Find where the given text appears and provide that cell's center as (x, y) coordinate. 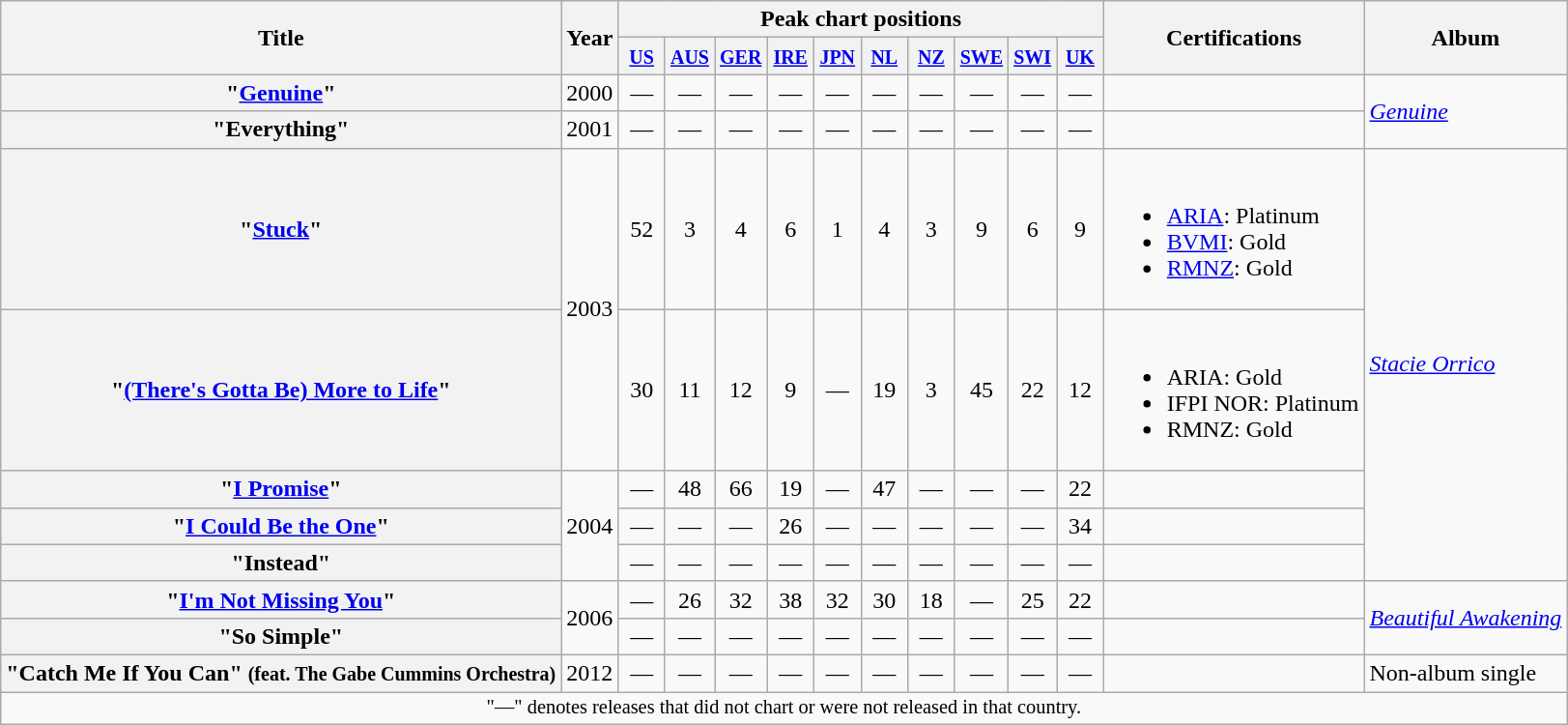
38 (790, 599)
Certifications (1234, 38)
2003 (589, 309)
NL (885, 56)
ARIA: GoldIFPI NOR: PlatinumRMNZ: Gold (1234, 391)
"So Simple" (281, 636)
IRE (790, 56)
45 (982, 391)
SWE (982, 56)
"I Promise" (281, 489)
"I'm Not Missing You" (281, 599)
52 (641, 228)
Year (589, 38)
2000 (589, 93)
"Genuine" (281, 93)
"Catch Me If You Can" (feat. The Gabe Cummins Orchestra) (281, 673)
ARIA: PlatinumBVMI: GoldRMNZ: Gold (1234, 228)
25 (1033, 599)
1 (837, 228)
UK (1080, 56)
47 (885, 489)
34 (1080, 526)
Album (1466, 38)
"Instead" (281, 563)
GER (741, 56)
2001 (589, 130)
"Everything" (281, 130)
NZ (931, 56)
"(There's Gotta Be) More to Life" (281, 391)
Non-album single (1466, 673)
SWI (1033, 56)
Title (281, 38)
18 (931, 599)
US (641, 56)
Genuine (1466, 111)
AUS (690, 56)
"—" denotes releases that did not chart or were not released in that country. (784, 709)
66 (741, 489)
"Stuck" (281, 228)
48 (690, 489)
"I Could Be the One" (281, 526)
Beautiful Awakening (1466, 618)
2004 (589, 526)
2012 (589, 673)
2006 (589, 618)
Stacie Orrico (1466, 364)
Peak chart positions (861, 19)
JPN (837, 56)
11 (690, 391)
